Detect which cell encompasses the target text, then output its (X, Y) center coordinate. 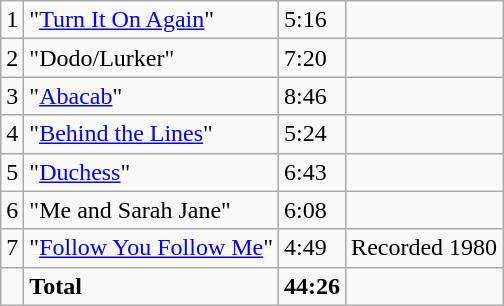
2 (12, 58)
7:20 (312, 58)
8:46 (312, 96)
"Turn It On Again" (152, 20)
Recorded 1980 (424, 248)
"Duchess" (152, 172)
1 (12, 20)
"Behind the Lines" (152, 134)
44:26 (312, 286)
3 (12, 96)
6:08 (312, 210)
5 (12, 172)
Total (152, 286)
5:16 (312, 20)
"Me and Sarah Jane" (152, 210)
"Abacab" (152, 96)
5:24 (312, 134)
"Follow You Follow Me" (152, 248)
6 (12, 210)
4 (12, 134)
"Dodo/Lurker" (152, 58)
4:49 (312, 248)
7 (12, 248)
6:43 (312, 172)
